Provide the (X, Y) coordinate of the cell's center where the given text is located.  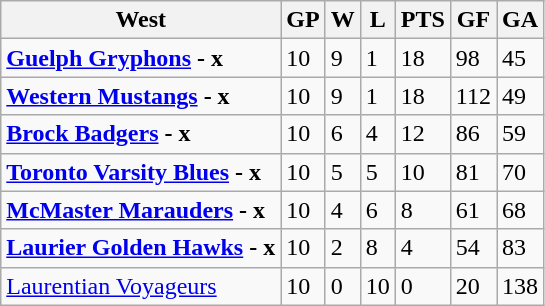
W (342, 20)
West (141, 20)
2 (342, 248)
20 (473, 286)
GA (520, 20)
L (378, 20)
McMaster Marauders - x (141, 210)
98 (473, 58)
Laurier Golden Hawks - x (141, 248)
83 (520, 248)
138 (520, 286)
61 (473, 210)
Laurentian Voyageurs (141, 286)
GP (303, 20)
86 (473, 134)
81 (473, 172)
PTS (422, 20)
49 (520, 96)
Toronto Varsity Blues - x (141, 172)
45 (520, 58)
112 (473, 96)
Western Mustangs - x (141, 96)
GF (473, 20)
54 (473, 248)
70 (520, 172)
12 (422, 134)
59 (520, 134)
68 (520, 210)
Brock Badgers - x (141, 134)
Guelph Gryphons - x (141, 58)
